Detect which cell encompasses the target text, then output its (x, y) center coordinate. 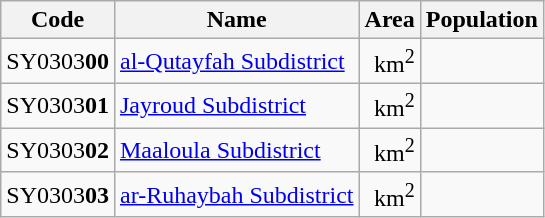
ar-Ruhaybah Subdistrict (236, 194)
Name (236, 20)
SY030301 (58, 106)
SY030300 (58, 62)
Population (482, 20)
Jayroud Subdistrict (236, 106)
Code (58, 20)
Area (390, 20)
SY030303 (58, 194)
SY030302 (58, 150)
Maaloula Subdistrict (236, 150)
al-Qutayfah Subdistrict (236, 62)
